Determine the (x, y) coordinate at the center of the cell enclosing the given text.  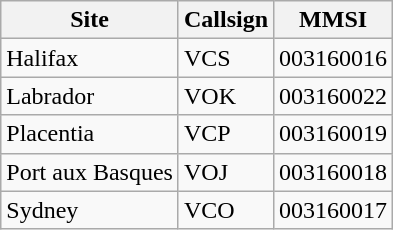
Site (90, 20)
VOK (226, 96)
Labrador (90, 96)
Halifax (90, 58)
MMSI (334, 20)
Callsign (226, 20)
003160018 (334, 172)
003160022 (334, 96)
Sydney (90, 210)
Placentia (90, 134)
003160019 (334, 134)
003160016 (334, 58)
003160017 (334, 210)
VOJ (226, 172)
Port aux Basques (90, 172)
VCP (226, 134)
VCO (226, 210)
VCS (226, 58)
